Return (x, y) of the center of cell containing provided text 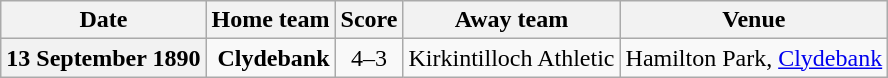
4–3 (369, 58)
Date (104, 20)
Kirkintilloch Athletic (512, 58)
Venue (754, 20)
Away team (512, 20)
Hamilton Park, Clydebank (754, 58)
Home team (270, 20)
13 September 1890 (104, 58)
Clydebank (270, 58)
Score (369, 20)
